Pinpoint the cell where the given text exists, returning its [X, Y] midpoint coordinate. 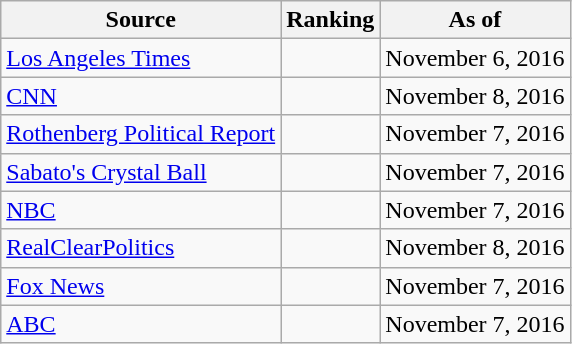
As of [475, 20]
Los Angeles Times [141, 58]
Rothenberg Political Report [141, 134]
Sabato's Crystal Ball [141, 172]
RealClearPolitics [141, 248]
Source [141, 20]
CNN [141, 96]
Ranking [330, 20]
November 6, 2016 [475, 58]
NBC [141, 210]
Fox News [141, 286]
ABC [141, 324]
